Identify which cell holds the provided text, then report its [X, Y] central coordinate. 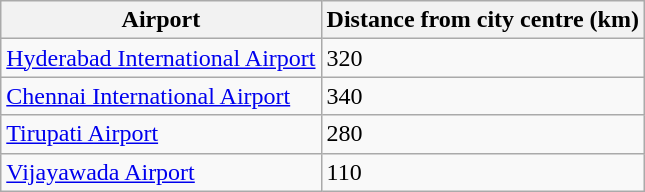
340 [482, 96]
Airport [161, 20]
Tirupati Airport [161, 134]
Vijayawada Airport [161, 172]
320 [482, 58]
Hyderabad International Airport [161, 58]
Distance from city centre (km) [482, 20]
110 [482, 172]
280 [482, 134]
Chennai International Airport [161, 96]
